Return (X, Y) of the center of cell containing provided text 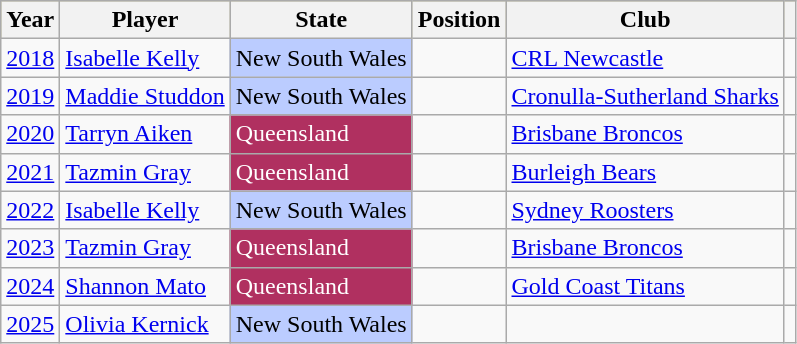
2025 (30, 324)
Shannon Mato (145, 286)
Player (145, 20)
Sydney Roosters (645, 210)
Cronulla-Sutherland Sharks (645, 96)
2022 (30, 210)
Year (30, 20)
CRL Newcastle (645, 58)
2023 (30, 248)
Maddie Studdon (145, 96)
Tarryn Aiken (145, 134)
Burleigh Bears (645, 172)
2018 (30, 58)
Position (459, 20)
2020 (30, 134)
2021 (30, 172)
Olivia Kernick (145, 324)
Gold Coast Titans (645, 286)
State (321, 20)
2019 (30, 96)
Club (645, 20)
2024 (30, 286)
